Find where the given text appears and provide that cell's center as [x, y] coordinate. 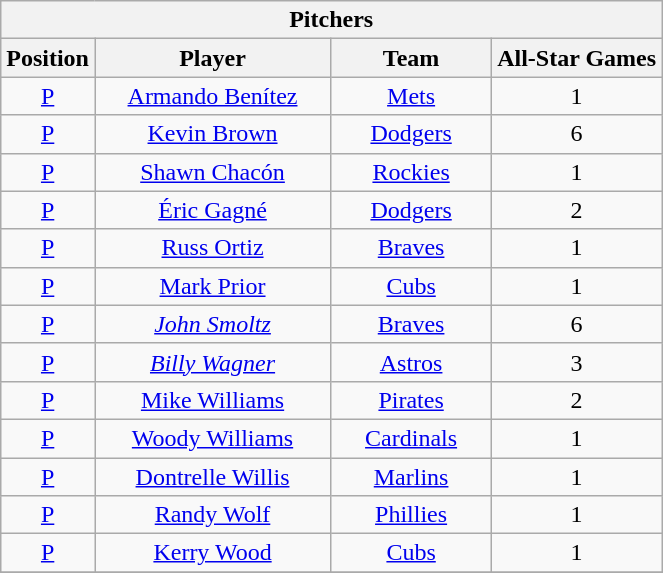
Kevin Brown [212, 134]
Russ Ortiz [212, 248]
Randy Wolf [212, 515]
Cardinals [412, 438]
Mike Williams [212, 400]
Éric Gagné [212, 210]
Armando Benítez [212, 96]
Position [48, 58]
Rockies [412, 172]
Player [212, 58]
Kerry Wood [212, 553]
Marlins [412, 477]
Pirates [412, 400]
Shawn Chacón [212, 172]
3 [577, 362]
Astros [412, 362]
Mark Prior [212, 286]
Billy Wagner [212, 362]
John Smoltz [212, 324]
Dontrelle Willis [212, 477]
Phillies [412, 515]
Pitchers [332, 20]
All-Star Games [577, 58]
Woody Williams [212, 438]
Team [412, 58]
Mets [412, 96]
